Find where the given text appears and provide that cell's center as (x, y) coordinate. 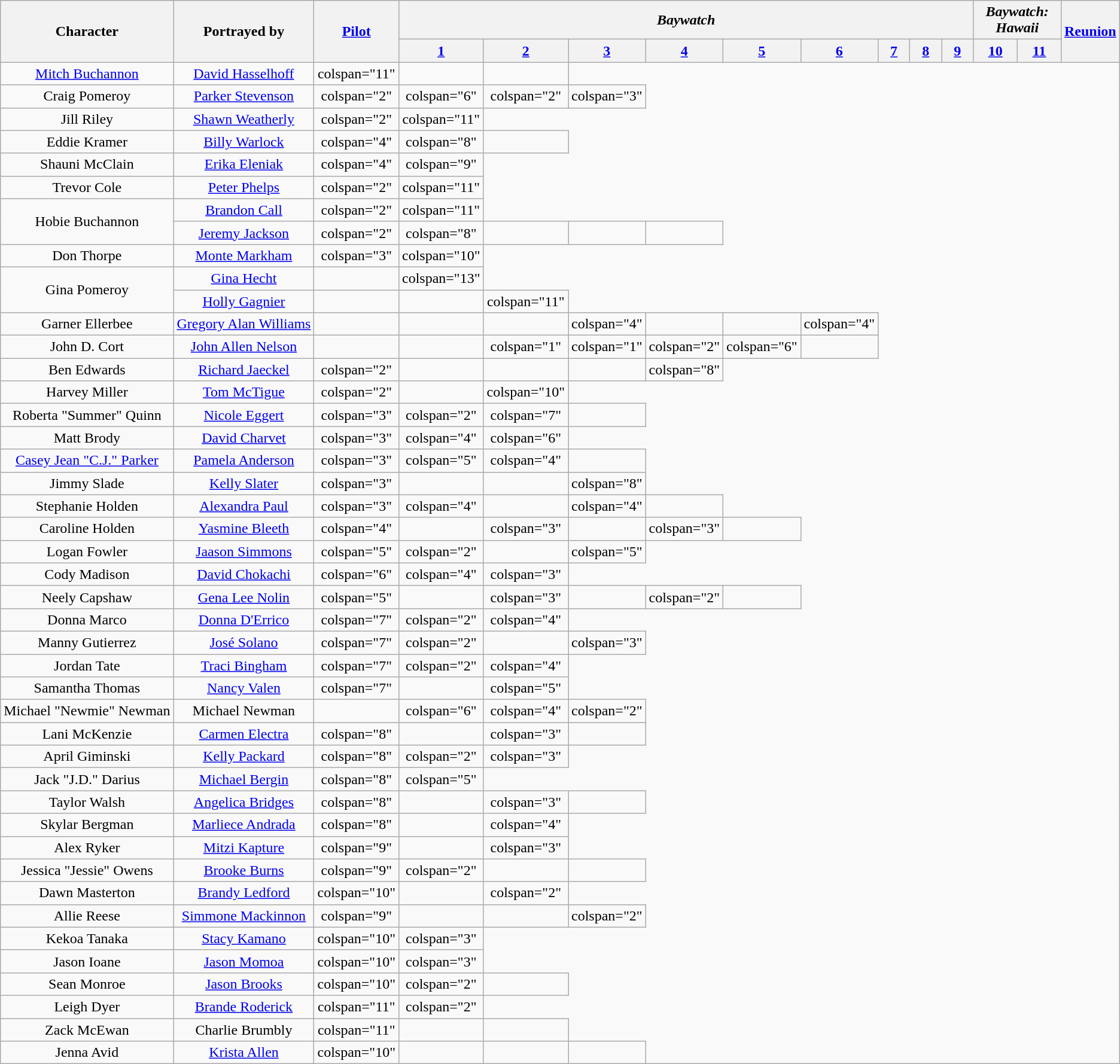
Baywatch:Hawaii (1017, 20)
Allie Reese (87, 916)
Skylar Bergman (87, 825)
Alex Ryker (87, 847)
Harvey Miller (87, 392)
José Solano (244, 642)
Caroline Holden (87, 529)
Jaason Simmons (244, 551)
Zack McEwan (87, 1029)
Logan Fowler (87, 551)
colspan="13" (441, 278)
3 (607, 51)
David Charvet (244, 438)
Jimmy Slade (87, 483)
2 (526, 51)
Don Thorpe (87, 255)
Stephanie Holden (87, 506)
Ben Edwards (87, 370)
Traci Bingham (244, 666)
Erika Eleniak (244, 164)
Jason Momoa (244, 961)
Holly Gagnier (244, 301)
8 (926, 51)
Brande Roderick (244, 1007)
Michael "Newmie" Newman (87, 711)
Kelly Packard (244, 757)
Yasmine Bleeth (244, 529)
Cody Madison (87, 574)
Manny Gutierrez (87, 642)
Gena Lee Nolin (244, 597)
Taylor Walsh (87, 802)
Eddie Kramer (87, 142)
Peter Phelps (244, 187)
Lani McKenzie (87, 734)
Casey Jean "C.J." Parker (87, 461)
Pamela Anderson (244, 461)
7 (894, 51)
Character (87, 31)
Brooke Burns (244, 870)
Donna D'Errico (244, 620)
Pilot (357, 31)
Monte Markham (244, 255)
5 (762, 51)
Simmone Mackinnon (244, 916)
Reunion (1090, 31)
Kekoa Tanaka (87, 938)
9 (957, 51)
Shawn Weatherly (244, 119)
Jessica "Jessie" Owens (87, 870)
Mitch Buchannon (87, 74)
Michael Newman (244, 711)
1 (441, 51)
Matt Brody (87, 438)
Jeremy Jackson (244, 233)
Nicole Eggert (244, 415)
Donna Marco (87, 620)
Gina Pomeroy (87, 289)
Craig Pomeroy (87, 96)
Parker Stevenson (244, 96)
Richard Jaeckel (244, 370)
John D. Cort (87, 347)
Jason Ioane (87, 961)
Roberta "Summer" Quinn (87, 415)
Brandy Ledford (244, 893)
Sean Monroe (87, 984)
Angelica Bridges (244, 802)
Alexandra Paul (244, 506)
John Allen Nelson (244, 347)
Gregory Alan Williams (244, 324)
Portrayed by (244, 31)
4 (684, 51)
Jill Riley (87, 119)
Hobie Buchannon (87, 221)
Leigh Dyer (87, 1007)
Charlie Brumbly (244, 1029)
10 (996, 51)
Krista Allen (244, 1053)
Samantha Thomas (87, 688)
Jordan Tate (87, 666)
Brandon Call (244, 210)
Tom McTigue (244, 392)
David Hasselhoff (244, 74)
6 (839, 51)
Jack "J.D." Darius (87, 779)
Billy Warlock (244, 142)
Gina Hecht (244, 278)
Jason Brooks (244, 984)
Dawn Masterton (87, 893)
Mitzi Kapture (244, 847)
Carmen Electra (244, 734)
Trevor Cole (87, 187)
Baywatch (686, 20)
Jenna Avid (87, 1053)
Neely Capshaw (87, 597)
Marliece Andrada (244, 825)
Stacy Kamano (244, 938)
Shauni McClain (87, 164)
Nancy Valen (244, 688)
Michael Bergin (244, 779)
11 (1040, 51)
Garner Ellerbee (87, 324)
Kelly Slater (244, 483)
David Chokachi (244, 574)
April Giminski (87, 757)
